From the cell containing the given text, extract its center point as [x, y] coordinate. 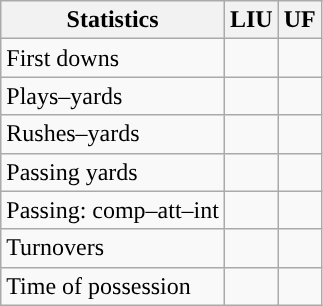
LIU [251, 20]
Passing: comp–att–int [113, 210]
Statistics [113, 20]
UF [300, 20]
First downs [113, 58]
Passing yards [113, 172]
Plays–yards [113, 96]
Rushes–yards [113, 134]
Turnovers [113, 248]
Time of possession [113, 286]
